Extract the (X, Y) coordinate from the center of the cell holding the provided text.  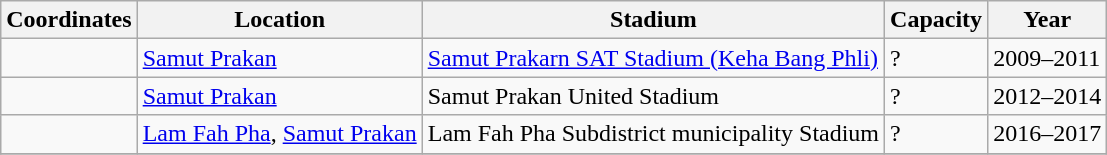
2009–2011 (1048, 58)
Stadium (653, 20)
Coordinates (69, 20)
2016–2017 (1048, 134)
Year (1048, 20)
Samut Prakarn SAT Stadium (Keha Bang Phli) (653, 58)
Lam Fah Pha Subdistrict municipality Stadium (653, 134)
Samut Prakan United Stadium (653, 96)
Lam Fah Pha, Samut Prakan (280, 134)
2012–2014 (1048, 96)
Location (280, 20)
Capacity (936, 20)
